For the text-containing cell, return its midpoint in (X, Y) coordinate format. 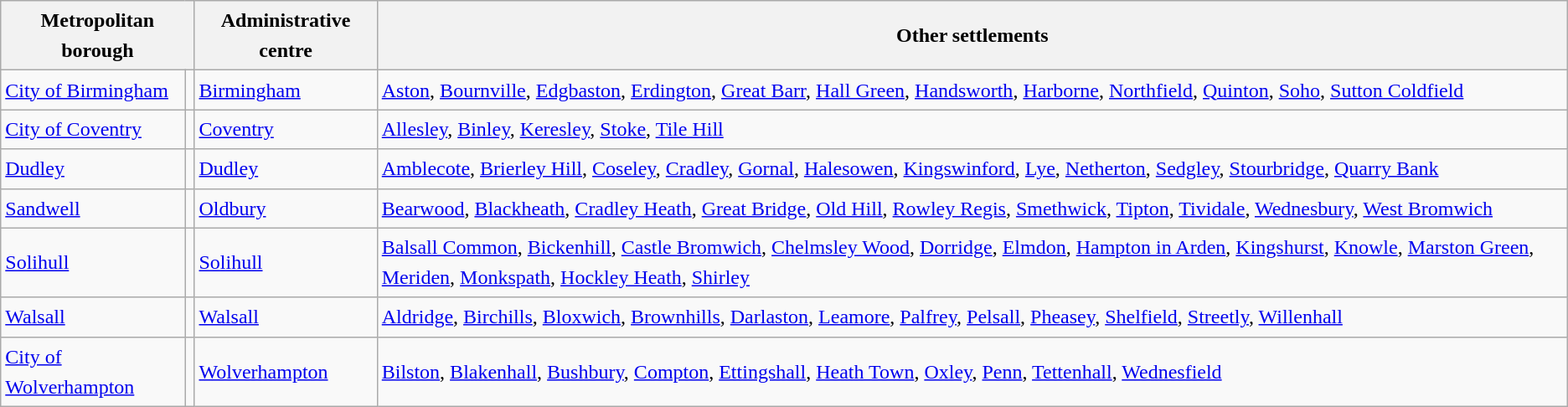
Aldridge, Birchills, Bloxwich, Brownhills, Darlaston, Leamore, Palfrey, Pelsall, Pheasey, Shelfield, Streetly, Willenhall (972, 317)
Birmingham (286, 90)
City of Wolverhampton (93, 372)
Sandwell (93, 208)
Amblecote, Brierley Hill, Coseley, Cradley, Gornal, Halesowen, Kingswinford, Lye, Netherton, Sedgley, Stourbridge, Quarry Bank (972, 169)
Metropolitan borough (97, 35)
Bearwood, Blackheath, Cradley Heath, Great Bridge, Old Hill, Rowley Regis, Smethwick, Tipton, Tividale, Wednesbury, West Bromwich (972, 208)
Other settlements (972, 35)
Wolverhampton (286, 372)
City of Coventry (93, 129)
Coventry (286, 129)
Aston, Bournville, Edgbaston, Erdington, Great Barr, Hall Green, Handsworth, Harborne, Northfield, Quinton, Soho, Sutton Coldfield (972, 90)
Oldbury (286, 208)
Allesley, Binley, Keresley, Stoke, Tile Hill (972, 129)
Bilston, Blakenhall, Bushbury, Compton, Ettingshall, Heath Town, Oxley, Penn, Tettenhall, Wednesfield (972, 372)
City of Birmingham (93, 90)
Administrative centre (286, 35)
